Return the (x, y) coordinate for the center point of the cell that contains the specified text.  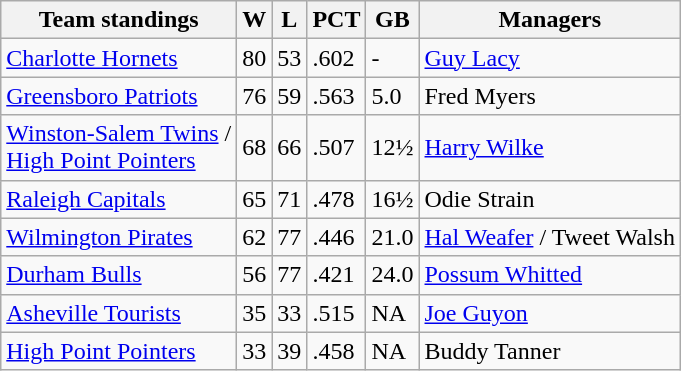
62 (254, 237)
.563 (336, 96)
16½ (392, 199)
Charlotte Hornets (119, 58)
56 (254, 275)
Winston-Salem Twins / High Point Pointers (119, 148)
High Point Pointers (119, 351)
PCT (336, 20)
35 (254, 313)
.421 (336, 275)
L (290, 20)
.515 (336, 313)
76 (254, 96)
.478 (336, 199)
Greensboro Patriots (119, 96)
.446 (336, 237)
65 (254, 199)
Harry Wilke (550, 148)
.507 (336, 148)
68 (254, 148)
59 (290, 96)
Asheville Tourists (119, 313)
.458 (336, 351)
12½ (392, 148)
66 (290, 148)
53 (290, 58)
5.0 (392, 96)
39 (290, 351)
- (392, 58)
Buddy Tanner (550, 351)
24.0 (392, 275)
Possum Whitted (550, 275)
Guy Lacy (550, 58)
W (254, 20)
21.0 (392, 237)
Durham Bulls (119, 275)
80 (254, 58)
Team standings (119, 20)
Wilmington Pirates (119, 237)
.602 (336, 58)
71 (290, 199)
GB (392, 20)
Managers (550, 20)
Odie Strain (550, 199)
Joe Guyon (550, 313)
Raleigh Capitals (119, 199)
Hal Weafer / Tweet Walsh (550, 237)
Fred Myers (550, 96)
